Identify which cell holds the provided text, then report its (x, y) central coordinate. 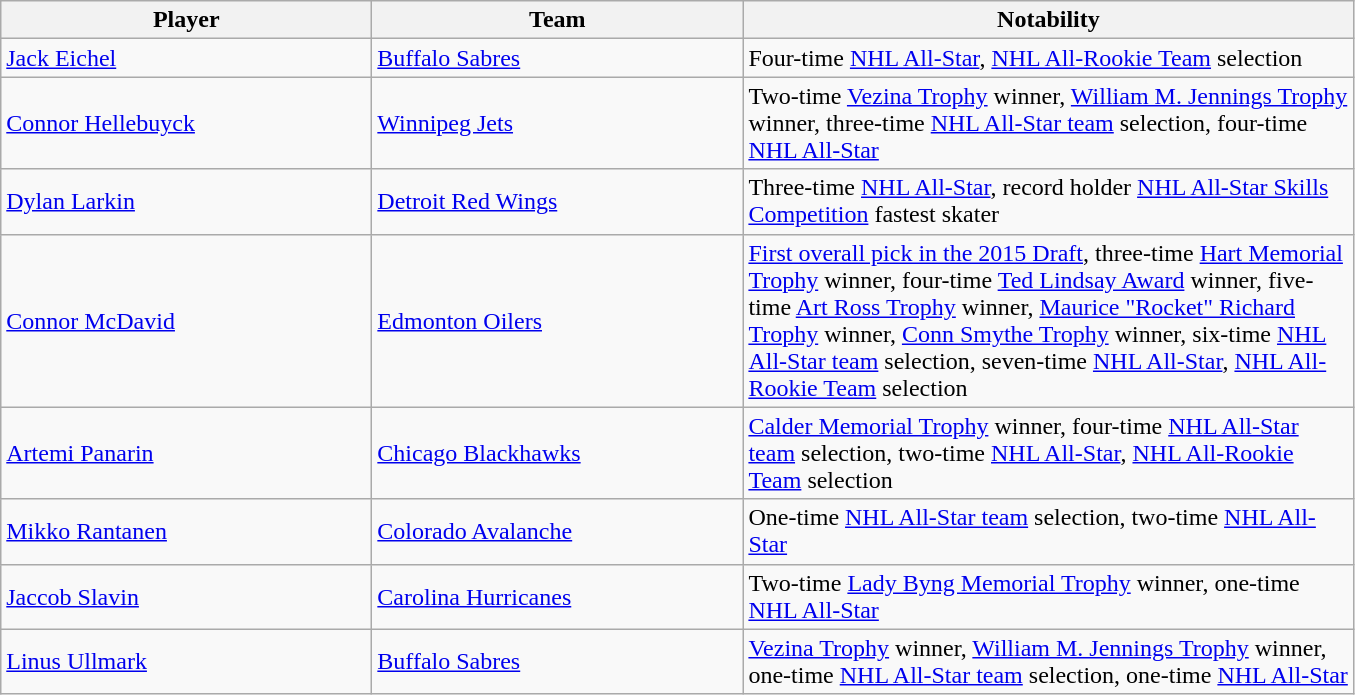
Colorado Avalanche (558, 532)
Connor Hellebuyck (186, 123)
Vezina Trophy winner, William M. Jennings Trophy winner, one-time NHL All-Star team selection, one-time NHL All-Star (1048, 662)
Three-time NHL All-Star, record holder NHL All-Star Skills Competition fastest skater (1048, 202)
Edmonton Oilers (558, 320)
Detroit Red Wings (558, 202)
Winnipeg Jets (558, 123)
Jaccob Slavin (186, 596)
Notability (1048, 20)
Artemi Panarin (186, 453)
One-time NHL All-Star team selection, two-time NHL All-Star (1048, 532)
Two-time Vezina Trophy winner, William M. Jennings Trophy winner, three-time NHL All-Star team selection, four-time NHL All-Star (1048, 123)
Chicago Blackhawks (558, 453)
Jack Eichel (186, 58)
Team (558, 20)
Connor McDavid (186, 320)
Linus Ullmark (186, 662)
Carolina Hurricanes (558, 596)
Two-time Lady Byng Memorial Trophy winner, one-time NHL All-Star (1048, 596)
Four-time NHL All-Star, NHL All-Rookie Team selection (1048, 58)
Player (186, 20)
Dylan Larkin (186, 202)
Calder Memorial Trophy winner, four-time NHL All-Star team selection, two-time NHL All-Star, NHL All-Rookie Team selection (1048, 453)
Mikko Rantanen (186, 532)
